For the text-containing cell, return its midpoint in (x, y) coordinate format. 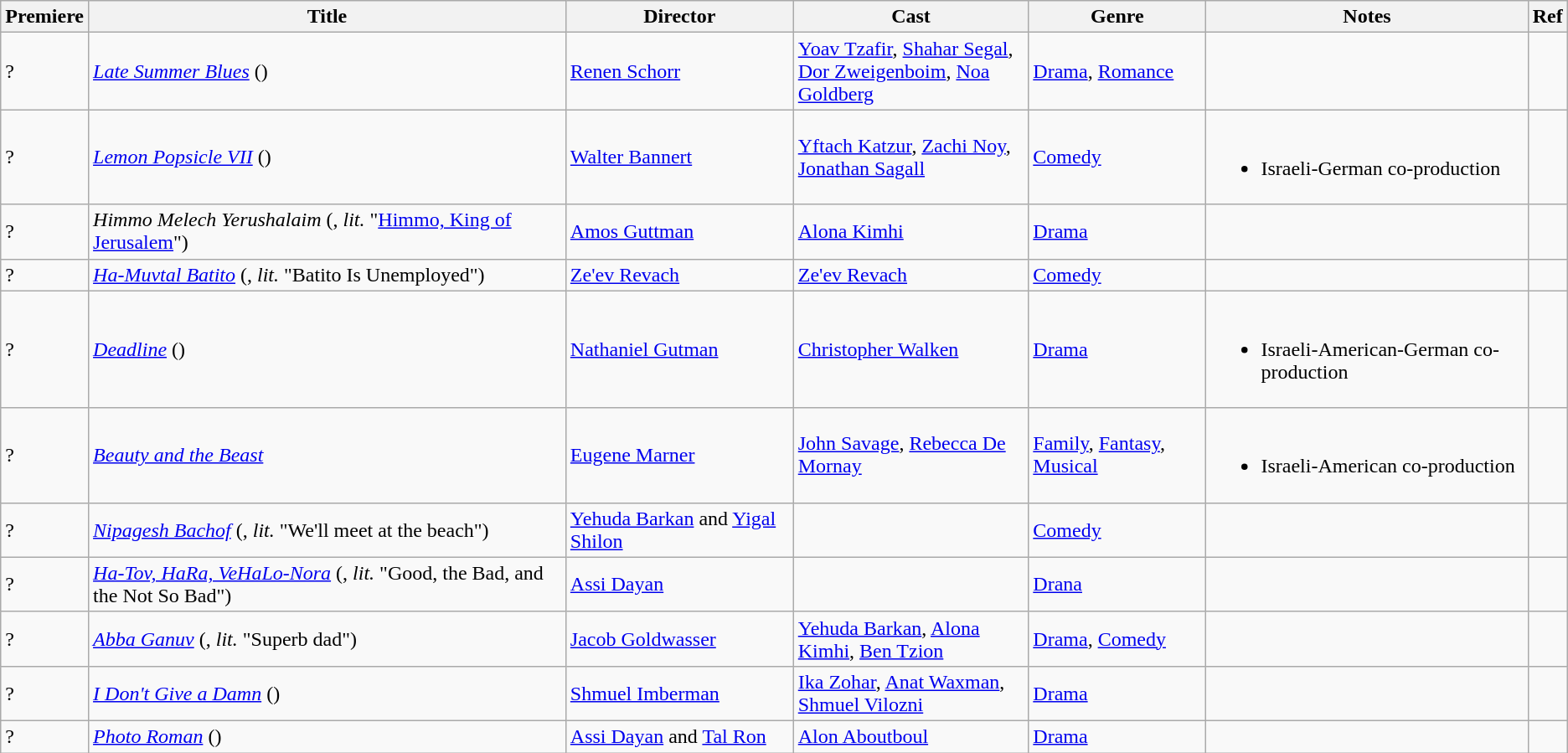
Ika Zohar, Anat Waxman, Shmuel Vilozni (911, 694)
Nipagesh Bachof (, lit. "We'll meet at the beach") (328, 529)
Amos Guttman (679, 231)
John Savage, Rebecca De Mornay (911, 456)
Jacob Goldwasser (679, 638)
Drama, Romance (1117, 71)
Israeli-German co-production (1367, 157)
Ha-Tov, HaRa, VeHaLo-Nora (, lit. "Good, the Bad, and the Not So Bad") (328, 585)
Lemon Popsicle VII () (328, 157)
Yehuda Barkan, Alona Kimhi, Ben Tzion (911, 638)
Ref (1548, 17)
Yehuda Barkan and Yigal Shilon (679, 529)
Title (328, 17)
Late Summer Blues () (328, 71)
Israeli-American-German co-production (1367, 349)
Director (679, 17)
Walter Bannert (679, 157)
Eugene Marner (679, 456)
Deadline () (328, 349)
Himmo Melech Yerushalaim (, lit. "Himmo, King of Jerusalem") (328, 231)
Christopher Walken (911, 349)
Nathaniel Gutman (679, 349)
I Don't Give a Damn () (328, 694)
Family, Fantasy, Musical (1117, 456)
Drama, Comedy (1117, 638)
Yoav Tzafir, Shahar Segal, Dor Zweigenboim, Noa Goldberg (911, 71)
Assi Dayan and Tal Ron (679, 736)
Premiere (45, 17)
Photo Roman () (328, 736)
Notes (1367, 17)
Cast (911, 17)
Alon Aboutboul (911, 736)
Renen Schorr (679, 71)
Shmuel Imberman (679, 694)
Alona Kimhi (911, 231)
Yftach Katzur, Zachi Noy, Jonathan Sagall (911, 157)
Beauty and the Beast (328, 456)
Assi Dayan (679, 585)
Ha-Muvtal Batito (, lit. "Batito Is Unemployed") (328, 275)
Drana (1117, 585)
Israeli-American co-production (1367, 456)
Abba Ganuv (, lit. "Superb dad") (328, 638)
Genre (1117, 17)
